Return the [X, Y] coordinate for the center point of the cell that contains the specified text.  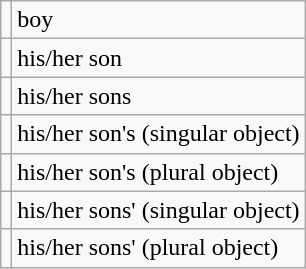
his/her sons [158, 96]
his/her son's (singular object) [158, 134]
his/her sons' (plural object) [158, 248]
his/her sons' (singular object) [158, 210]
his/her son [158, 58]
boy [158, 20]
his/her son's (plural object) [158, 172]
